Output the (x, y) coordinate of the center of the cell containing the given text.  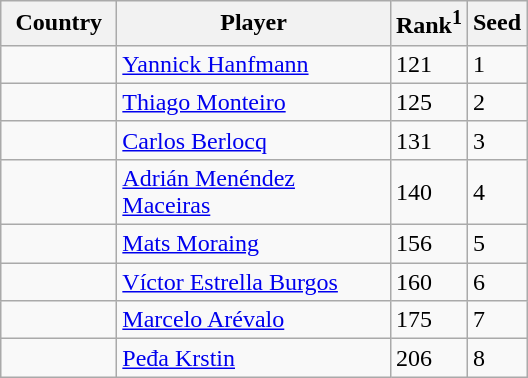
7 (496, 320)
Country (59, 24)
Player (254, 24)
Víctor Estrella Burgos (254, 282)
Adrián Menéndez Maceiras (254, 192)
5 (496, 244)
4 (496, 192)
1 (496, 64)
Thiago Monteiro (254, 102)
175 (428, 320)
8 (496, 358)
Rank1 (428, 24)
140 (428, 192)
Carlos Berlocq (254, 140)
206 (428, 358)
160 (428, 282)
Peđa Krstin (254, 358)
Yannick Hanfmann (254, 64)
131 (428, 140)
Mats Moraing (254, 244)
6 (496, 282)
125 (428, 102)
Seed (496, 24)
156 (428, 244)
Marcelo Arévalo (254, 320)
121 (428, 64)
3 (496, 140)
2 (496, 102)
